Return the (X, Y) coordinate for the center point of the cell that contains the specified text.  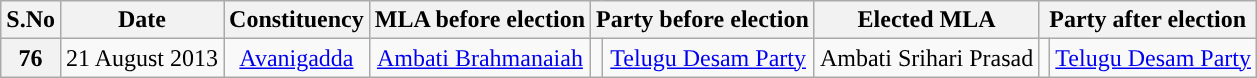
Constituency (297, 20)
MLA before election (480, 20)
Party after election (1148, 20)
Date (142, 20)
Party before election (703, 20)
Avanigadda (297, 58)
Elected MLA (926, 20)
76 (31, 58)
Ambati Srihari Prasad (926, 58)
Ambati Brahmanaiah (480, 58)
21 August 2013 (142, 58)
S.No (31, 20)
